Return the (X, Y) coordinate for the center point of the cell that contains the specified text.  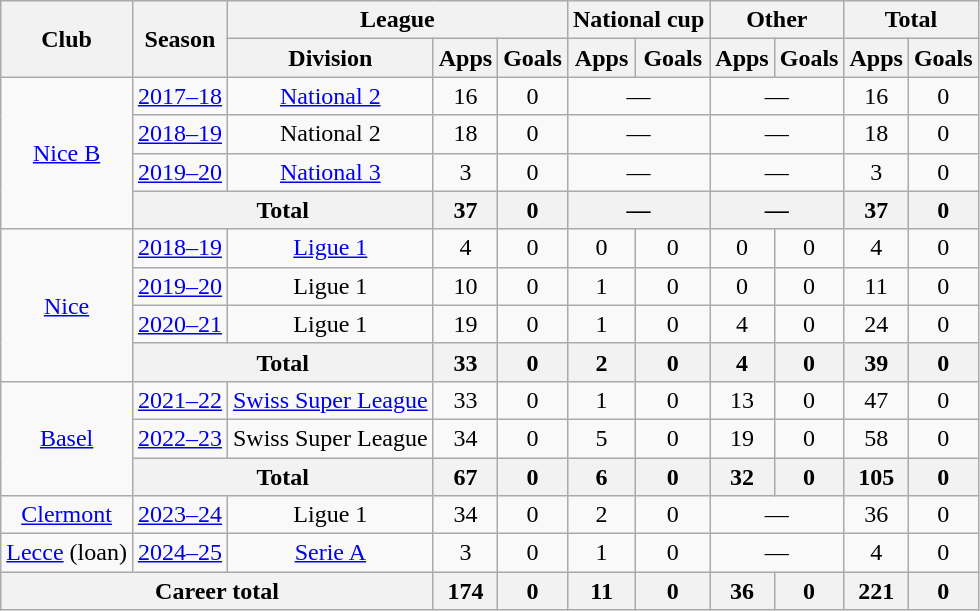
Season (180, 39)
6 (601, 477)
58 (876, 438)
10 (465, 286)
13 (742, 400)
2020–21 (180, 324)
Nice (67, 305)
Career total (217, 591)
Clermont (67, 515)
2021–22 (180, 400)
National 3 (330, 172)
2024–25 (180, 553)
47 (876, 400)
39 (876, 362)
174 (465, 591)
221 (876, 591)
Lecce (loan) (67, 553)
2022–23 (180, 438)
Other (777, 20)
24 (876, 324)
Nice B (67, 153)
Serie A (330, 553)
Club (67, 39)
League (397, 20)
National cup (638, 20)
Basel (67, 438)
2017–18 (180, 96)
32 (742, 477)
67 (465, 477)
2023–24 (180, 515)
5 (601, 438)
105 (876, 477)
Division (330, 58)
